Identify which cell holds the provided text, then report its (x, y) central coordinate. 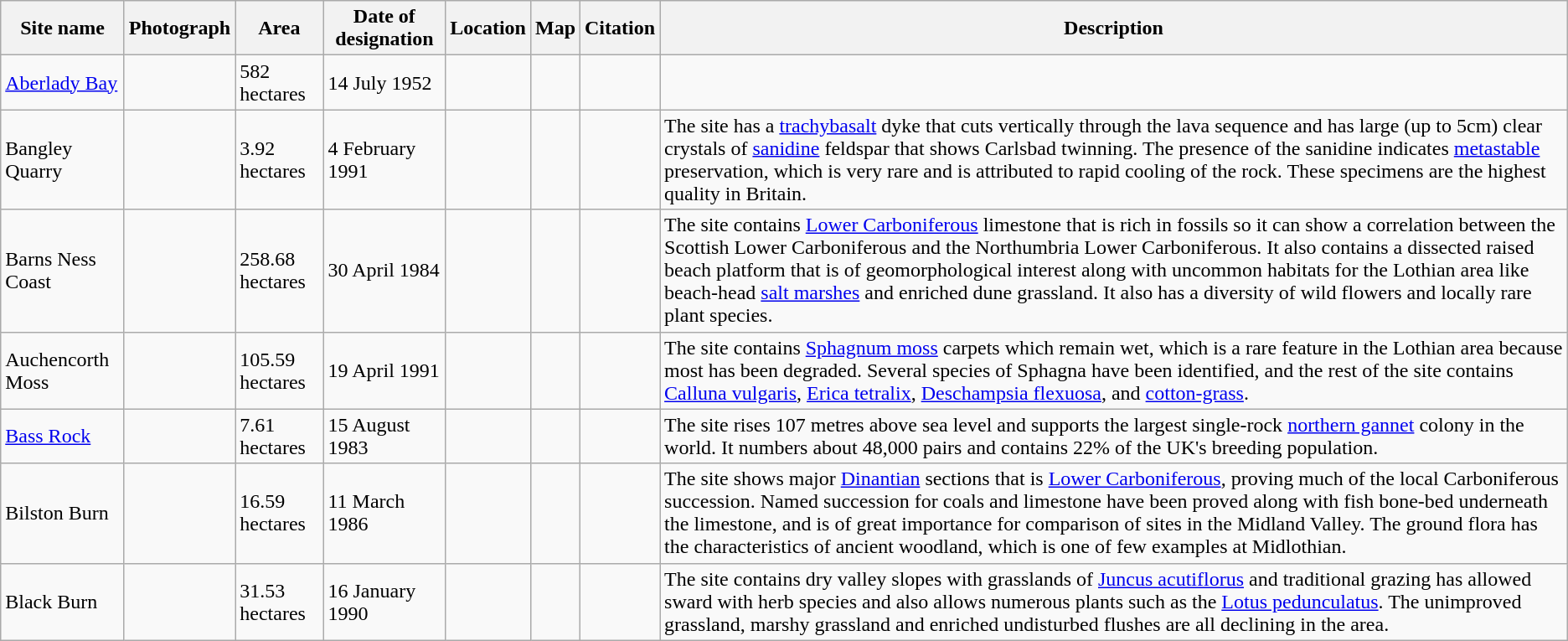
7.61 hectares (280, 436)
15 August 1983 (384, 436)
16.59 hectares (280, 513)
Location (488, 28)
Site name (63, 28)
Black Burn (63, 602)
16 January 1990 (384, 602)
105.59 hectares (280, 370)
Barns Ness Coast (63, 271)
Bangley Quarry (63, 159)
19 April 1991 (384, 370)
Area (280, 28)
30 April 1984 (384, 271)
3.92 hectares (280, 159)
Aberlady Bay (63, 82)
582 hectares (280, 82)
Bilston Burn (63, 513)
Description (1114, 28)
Photograph (179, 28)
Map (554, 28)
258.68 hectares (280, 271)
11 March 1986 (384, 513)
Citation (620, 28)
Bass Rock (63, 436)
14 July 1952 (384, 82)
31.53 hectares (280, 602)
Date of designation (384, 28)
Auchencorth Moss (63, 370)
4 February 1991 (384, 159)
